Locate the cell with the specified text and output its [X, Y] center coordinate. 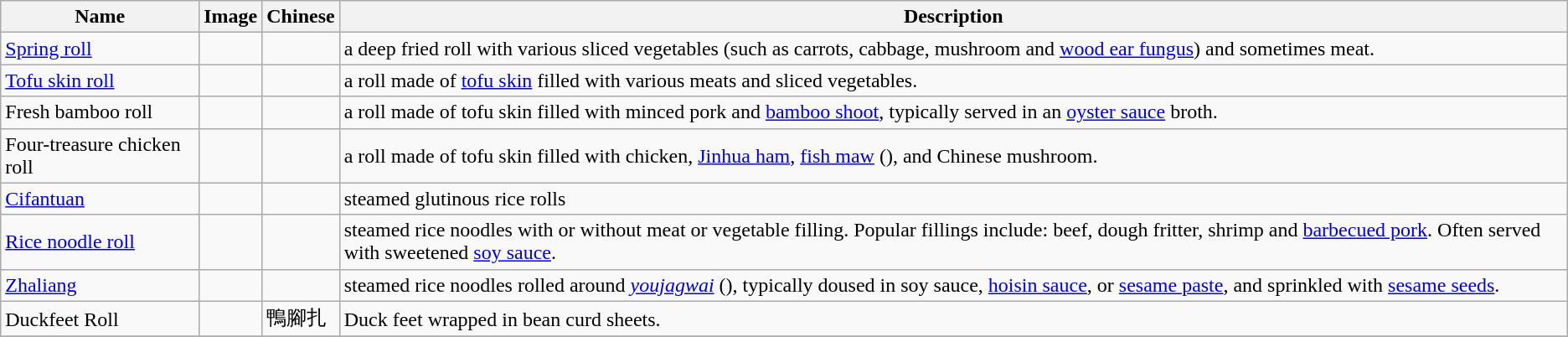
a roll made of tofu skin filled with chicken, Jinhua ham, fish maw (), and Chinese mushroom. [953, 156]
steamed rice noodles rolled around youjagwai (), typically doused in soy sauce, hoisin sauce, or sesame paste, and sprinkled with sesame seeds. [953, 285]
Rice noodle roll [101, 241]
Tofu skin roll [101, 80]
steamed glutinous rice rolls [953, 199]
Four-treasure chicken roll [101, 156]
a roll made of tofu skin filled with minced pork and bamboo shoot, typically served in an oyster sauce broth. [953, 112]
a roll made of tofu skin filled with various meats and sliced vegetables. [953, 80]
Name [101, 17]
Duckfeet Roll [101, 319]
Fresh bamboo roll [101, 112]
Image [231, 17]
Zhaliang [101, 285]
Description [953, 17]
Duck feet wrapped in bean curd sheets. [953, 319]
鴨腳扎 [301, 319]
Spring roll [101, 49]
Chinese [301, 17]
a deep fried roll with various sliced vegetables (such as carrots, cabbage, mushroom and wood ear fungus) and sometimes meat. [953, 49]
Cifantuan [101, 199]
